For the text-containing cell, return its midpoint in [X, Y] coordinate format. 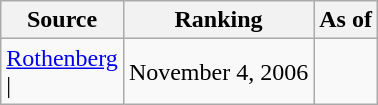
Ranking [218, 20]
November 4, 2006 [218, 72]
Rothenberg| [62, 72]
Source [62, 20]
As of [346, 20]
